Provide the (X, Y) coordinate of the cell's center where the given text is located.  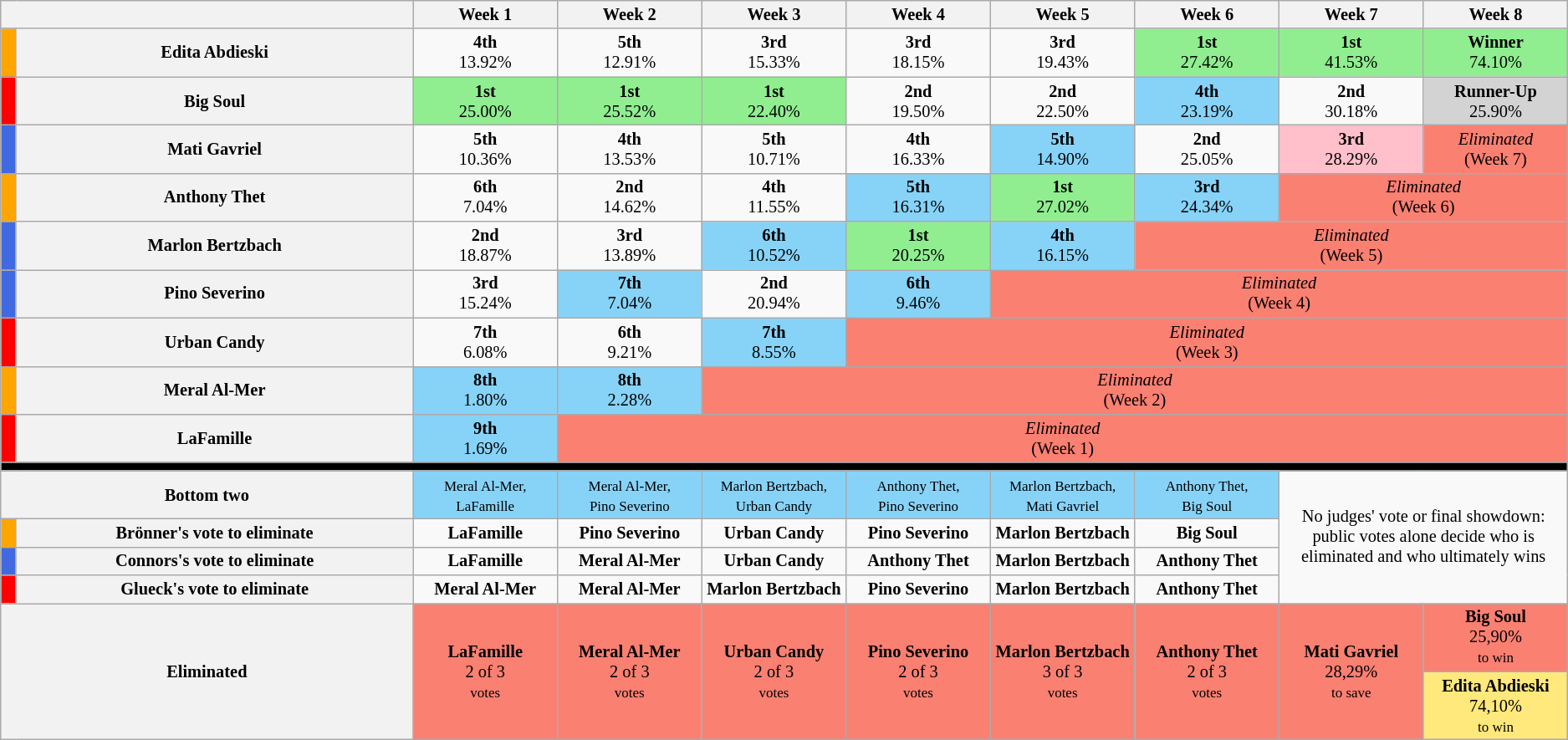
Eliminated(Week 6) (1423, 197)
3rd15.24% (485, 293)
1st41.53% (1351, 53)
6th9.21% (631, 342)
4th16.15% (1062, 246)
8th1.80% (485, 390)
5th16.31% (918, 197)
2nd20.94% (774, 293)
Meral Al-Mer2 of 3votes (631, 671)
Connors's vote to eliminate (214, 561)
3rd19.43% (1062, 53)
Week 7 (1351, 14)
4th11.55% (774, 197)
Marlon Bertzbach3 of 3votes (1062, 671)
Mati Gavriel (214, 149)
3rd15.33% (774, 53)
Eliminated (207, 671)
4th23.19% (1208, 101)
Week 2 (631, 14)
Runner-Up25.90% (1495, 101)
Pino Severino2 of 3votes (918, 671)
Edita Abdieski74,10%to win (1495, 706)
7th6.08% (485, 342)
Eliminated(Week 4) (1279, 293)
No judges' vote or final showdown: public votes alone decide who is eliminated and who ultimately wins (1423, 537)
2nd22.50% (1062, 101)
6th10.52% (774, 246)
5th12.91% (631, 53)
Week 4 (918, 14)
3rd28.29% (1351, 149)
Week 3 (774, 14)
3rd24.34% (1208, 197)
2nd25.05% (1208, 149)
4th13.92% (485, 53)
Bottom two (207, 495)
5th10.71% (774, 149)
8th2.28% (631, 390)
5th10.36% (485, 149)
9th1.69% (485, 438)
2nd14.62% (631, 197)
Urban Candy2 of 3votes (774, 671)
6th9.46% (918, 293)
1st22.40% (774, 101)
Week 1 (485, 14)
Eliminated(Week 7) (1495, 149)
LaFamille2 of 3votes (485, 671)
7th7.04% (631, 293)
Anthony Thet2 of 3votes (1208, 671)
1st27.02% (1062, 197)
Edita Abdieski (214, 53)
4th13.53% (631, 149)
1st25.52% (631, 101)
Mati Gavriel28,29%to save (1351, 671)
1st27.42% (1208, 53)
2nd19.50% (918, 101)
Anthony Thet,Pino Severino (918, 495)
Marlon Bertzbach,Urban Candy (774, 495)
4th16.33% (918, 149)
2nd30.18% (1351, 101)
Winner74.10% (1495, 53)
7th8.55% (774, 342)
Eliminated(Week 5) (1351, 246)
Meral Al-Mer,Pino Severino (631, 495)
3rd18.15% (918, 53)
Week 6 (1208, 14)
Week 5 (1062, 14)
Big Soul25,90%to win (1495, 637)
Anthony Thet,Big Soul (1208, 495)
6th7.04% (485, 197)
Eliminated(Week 1) (1063, 438)
Glueck's vote to eliminate (214, 589)
Meral Al-Mer,LaFamille (485, 495)
Marlon Bertzbach,Mati Gavriel (1062, 495)
Week 8 (1495, 14)
2nd18.87% (485, 246)
Brönner's vote to eliminate (214, 533)
Eliminated(Week 3) (1208, 342)
3rd13.89% (631, 246)
5th14.90% (1062, 149)
Eliminated(Week 2) (1135, 390)
1st20.25% (918, 246)
1st25.00% (485, 101)
